Detect which cell encompasses the target text, then output its [x, y] center coordinate. 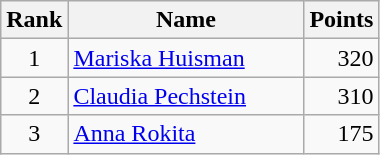
3 [34, 134]
175 [342, 134]
310 [342, 96]
Rank [34, 20]
2 [34, 96]
320 [342, 58]
Claudia Pechstein [186, 96]
Points [342, 20]
Mariska Huisman [186, 58]
Anna Rokita [186, 134]
Name [186, 20]
1 [34, 58]
